Return (x, y) of the center of cell containing provided text 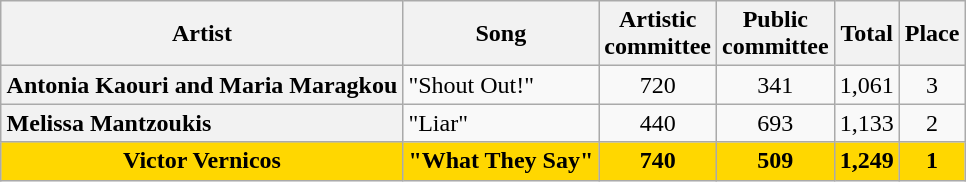
Song (501, 34)
693 (775, 123)
Total (866, 34)
Publiccommittee (775, 34)
Place (932, 34)
3 (932, 85)
341 (775, 85)
Antonia Kaouri and Maria Maragkou (202, 85)
1,249 (866, 161)
"Liar" (501, 123)
Artisticcommittee (658, 34)
440 (658, 123)
Artist (202, 34)
720 (658, 85)
Victor Vernicos (202, 161)
2 (932, 123)
1 (932, 161)
Melissa Mantzoukis (202, 123)
740 (658, 161)
509 (775, 161)
"Shout Out!" (501, 85)
1,061 (866, 85)
"What They Say" (501, 161)
1,133 (866, 123)
